From the cell containing the given text, extract its center point as (X, Y) coordinate. 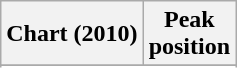
Chart (2010) (72, 34)
Peakposition (189, 34)
